Search for the cell housing the specified text and yield its (x, y) center coordinate. 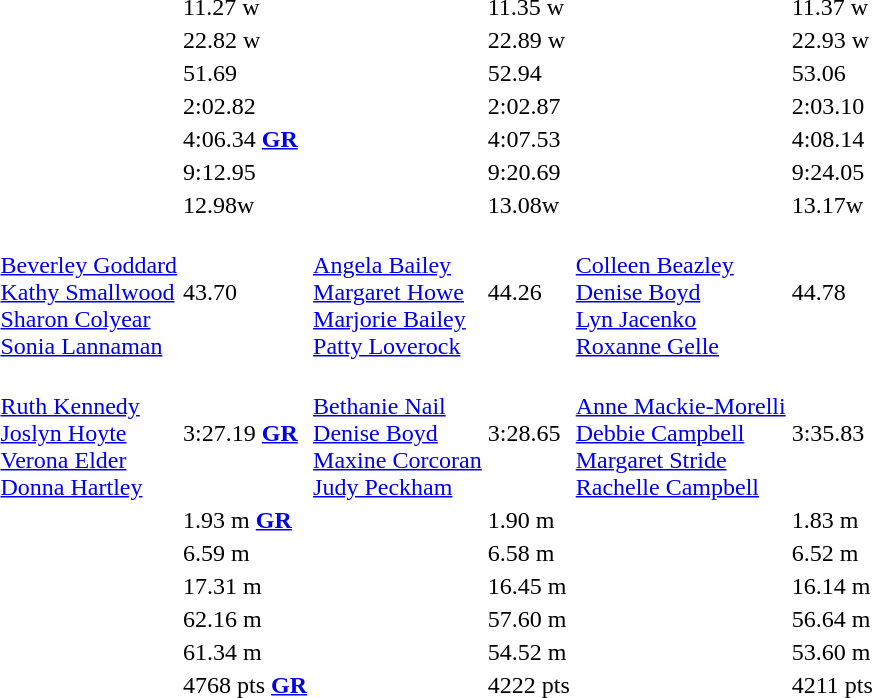
22.89 w (528, 40)
Colleen BeazleyDenise BoydLyn JacenkoRoxanne Gelle (680, 292)
62.16 m (246, 619)
6.59 m (246, 553)
3:28.65 (528, 433)
51.69 (246, 73)
43.70 (246, 292)
Bethanie NailDenise BoydMaxine CorcoranJudy Peckham (398, 433)
3:27.19 GR (246, 433)
Angela BaileyMargaret HoweMarjorie BaileyPatty Loverock (398, 292)
61.34 m (246, 652)
16.45 m (528, 586)
Anne Mackie-MorelliDebbie CampbellMargaret StrideRachelle Campbell (680, 433)
17.31 m (246, 586)
44.26 (528, 292)
9:20.69 (528, 172)
52.94 (528, 73)
13.08w (528, 205)
12.98w (246, 205)
2:02.82 (246, 106)
2:02.87 (528, 106)
54.52 m (528, 652)
1.90 m (528, 520)
22.82 w (246, 40)
1.93 m GR (246, 520)
4:06.34 GR (246, 139)
9:12.95 (246, 172)
57.60 m (528, 619)
4:07.53 (528, 139)
6.58 m (528, 553)
